Capture the cell that displays the provided text and extract its (X, Y) central coordinate. 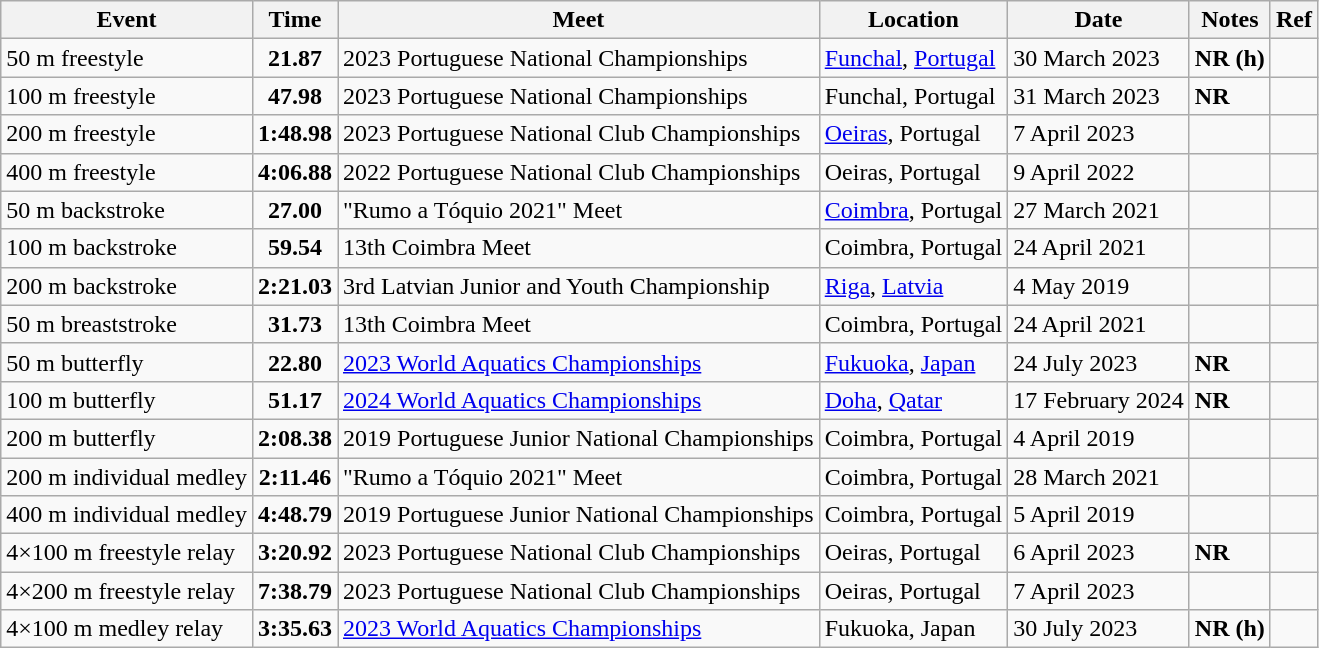
2:08.38 (294, 438)
31 March 2023 (1099, 96)
200 m freestyle (127, 134)
Ref (1294, 20)
17 February 2024 (1099, 400)
50 m butterfly (127, 362)
5 April 2019 (1099, 515)
100 m butterfly (127, 400)
24 July 2023 (1099, 362)
Event (127, 20)
7:38.79 (294, 591)
Notes (1230, 20)
28 March 2021 (1099, 477)
4 May 2019 (1099, 286)
30 March 2023 (1099, 58)
59.54 (294, 248)
4:06.88 (294, 172)
51.17 (294, 400)
50 m backstroke (127, 210)
400 m individual medley (127, 515)
Time (294, 20)
4×100 m medley relay (127, 629)
6 April 2023 (1099, 553)
2:11.46 (294, 477)
Doha, Qatar (913, 400)
31.73 (294, 324)
Meet (579, 20)
100 m backstroke (127, 248)
200 m butterfly (127, 438)
4×200 m freestyle relay (127, 591)
Location (913, 20)
4×100 m freestyle relay (127, 553)
21.87 (294, 58)
9 April 2022 (1099, 172)
3:35.63 (294, 629)
4:48.79 (294, 515)
400 m freestyle (127, 172)
1:48.98 (294, 134)
22.80 (294, 362)
200 m backstroke (127, 286)
30 July 2023 (1099, 629)
2024 World Aquatics Championships (579, 400)
27.00 (294, 210)
3rd Latvian Junior and Youth Championship (579, 286)
27 March 2021 (1099, 210)
3:20.92 (294, 553)
50 m breaststroke (127, 324)
2:21.03 (294, 286)
100 m freestyle (127, 96)
50 m freestyle (127, 58)
Date (1099, 20)
Riga, Latvia (913, 286)
47.98 (294, 96)
4 April 2019 (1099, 438)
200 m individual medley (127, 477)
2022 Portuguese National Club Championships (579, 172)
